Locate the cell with the specified text and output its [x, y] center coordinate. 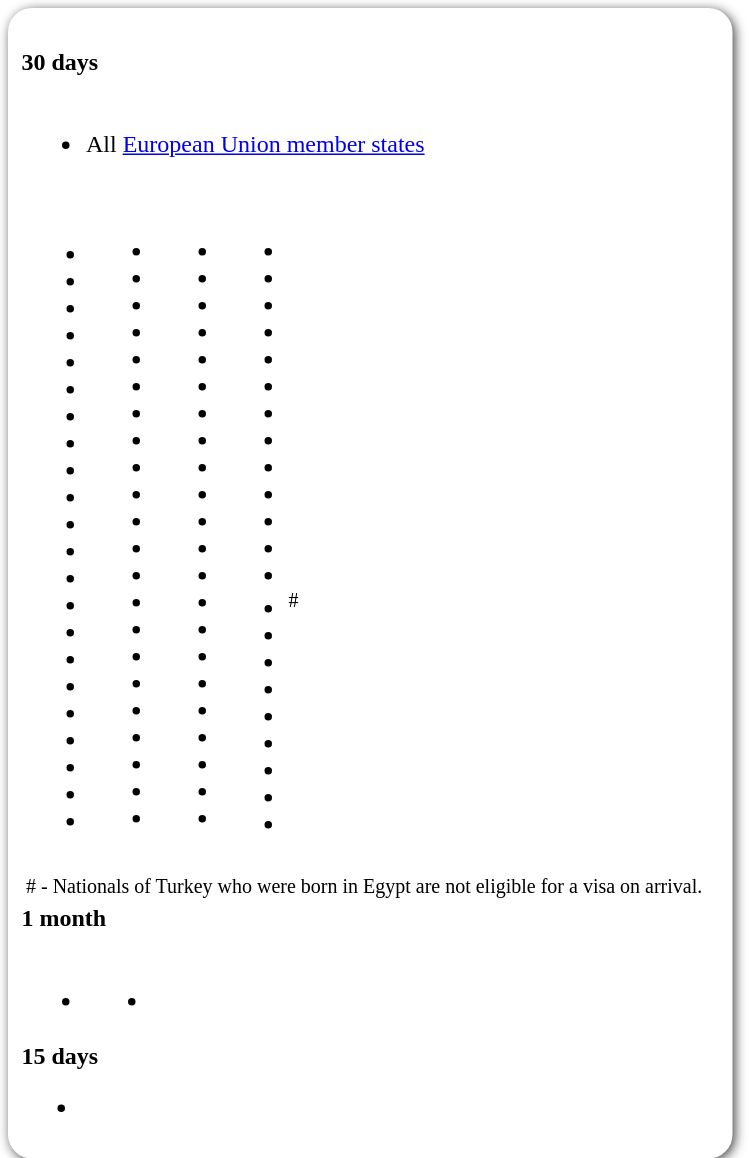
# [264, 524]
All European Union member states # # - Nationals of Turkey who were born in Egypt are not eligible for a visa on arrival. [364, 490]
30 days All European Union member states # # - Nationals of Turkey who were born in Egypt are not eligible for a visa on arrival. 1 month 15 days [367, 583]
